For the text-containing cell, return its midpoint in [X, Y] coordinate format. 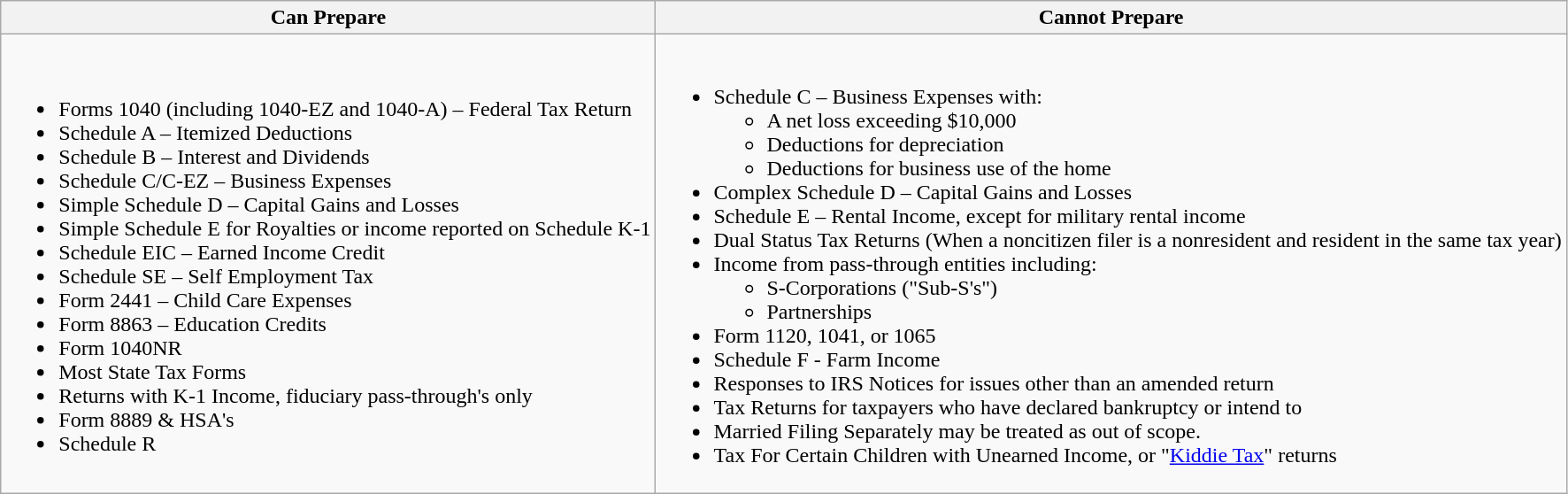
Can Prepare [328, 18]
Cannot Prepare [1111, 18]
